Scan for the cell matching the given text and deliver its (x, y) coordinate at center. 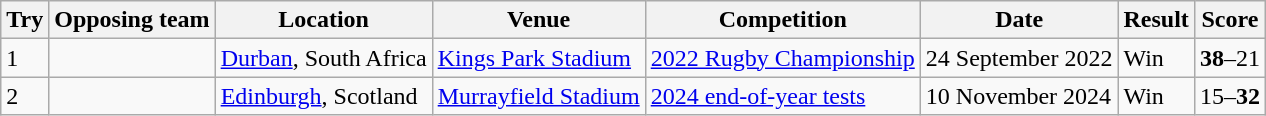
Murrayfield Stadium (538, 96)
Try (25, 20)
Result (1156, 20)
Score (1230, 20)
Kings Park Stadium (538, 58)
2024 end-of-year tests (782, 96)
10 November 2024 (1019, 96)
15–32 (1230, 96)
Venue (538, 20)
Date (1019, 20)
Opposing team (132, 20)
38–21 (1230, 58)
Competition (782, 20)
1 (25, 58)
Location (324, 20)
24 September 2022 (1019, 58)
Durban, South Africa (324, 58)
Edinburgh, Scotland (324, 96)
2022 Rugby Championship (782, 58)
2 (25, 96)
